Determine the [X, Y] coordinate at the center of the cell enclosing the given text.  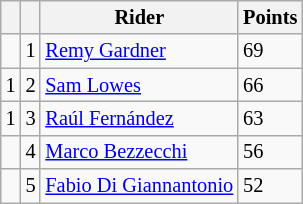
56 [270, 152]
Sam Lowes [139, 85]
3 [31, 118]
2 [31, 85]
52 [270, 186]
Remy Gardner [139, 51]
Fabio Di Giannantonio [139, 186]
5 [31, 186]
69 [270, 51]
4 [31, 152]
Rider [139, 17]
Marco Bezzecchi [139, 152]
63 [270, 118]
Raúl Fernández [139, 118]
66 [270, 85]
Points [270, 17]
